Capture the cell that displays the provided text and extract its [X, Y] central coordinate. 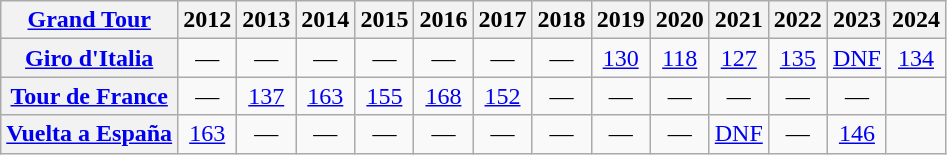
130 [620, 58]
118 [680, 58]
2024 [916, 20]
2013 [266, 20]
Giro d'Italia [90, 58]
2019 [620, 20]
127 [738, 58]
Vuelta a España [90, 134]
2021 [738, 20]
2023 [856, 20]
135 [798, 58]
137 [266, 96]
2012 [208, 20]
155 [384, 96]
Grand Tour [90, 20]
152 [502, 96]
2022 [798, 20]
2016 [444, 20]
2020 [680, 20]
2017 [502, 20]
2015 [384, 20]
2014 [326, 20]
Tour de France [90, 96]
146 [856, 134]
168 [444, 96]
2018 [562, 20]
134 [916, 58]
